From the cell containing the given text, extract its center point as [X, Y] coordinate. 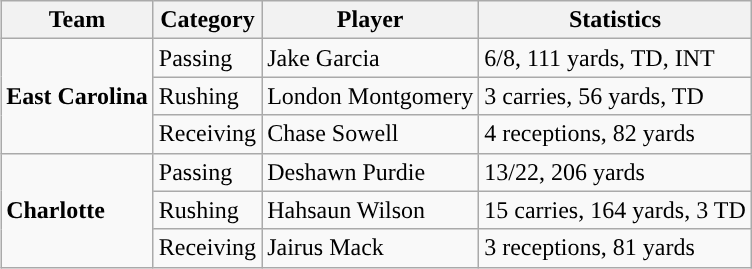
Jairus Mack [370, 248]
15 carries, 164 yards, 3 TD [616, 210]
East Carolina [78, 96]
Jake Garcia [370, 58]
13/22, 206 yards [616, 172]
Chase Sowell [370, 134]
3 receptions, 81 yards [616, 248]
Category [207, 20]
Charlotte [78, 210]
London Montgomery [370, 96]
Team [78, 20]
6/8, 111 yards, TD, INT [616, 58]
Statistics [616, 20]
3 carries, 56 yards, TD [616, 96]
Deshawn Purdie [370, 172]
4 receptions, 82 yards [616, 134]
Hahsaun Wilson [370, 210]
Player [370, 20]
